Capture the cell that displays the provided text and extract its (X, Y) central coordinate. 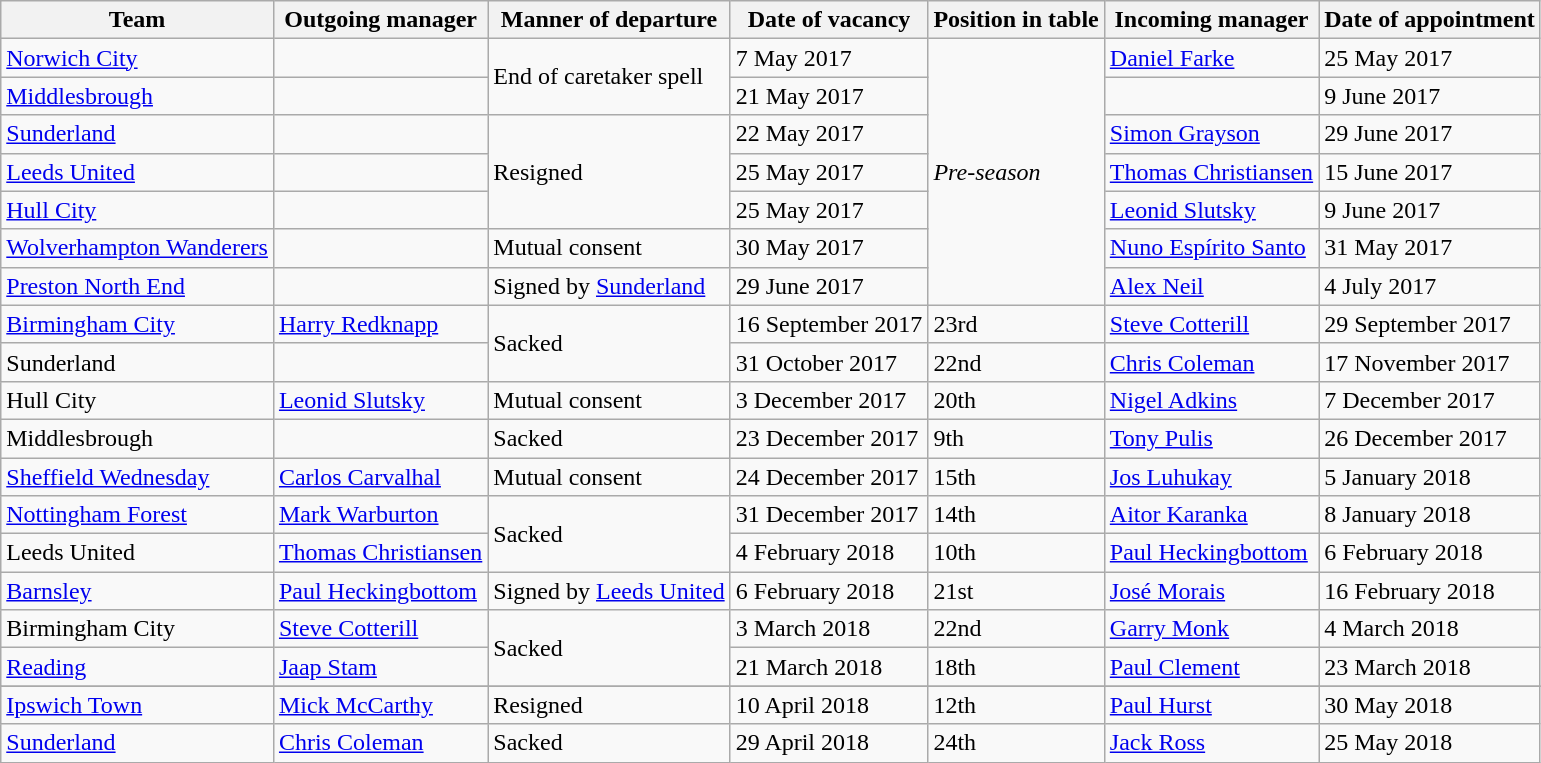
8 January 2018 (1430, 515)
Nottingham Forest (138, 515)
Aitor Karanka (1211, 515)
Ipswich Town (138, 705)
20th (1016, 400)
Pre-season (1016, 172)
Date of vacancy (829, 20)
3 March 2018 (829, 629)
24 December 2017 (829, 477)
Garry Monk (1211, 629)
10 April 2018 (829, 705)
23rd (1016, 324)
Alex Neil (1211, 286)
15 June 2017 (1430, 172)
5 January 2018 (1430, 477)
Nuno Espírito Santo (1211, 248)
Preston North End (138, 286)
Date of appointment (1430, 20)
Manner of departure (609, 20)
7 December 2017 (1430, 400)
12th (1016, 705)
José Morais (1211, 591)
3 December 2017 (829, 400)
4 February 2018 (829, 553)
29 September 2017 (1430, 324)
21 May 2017 (829, 96)
10th (1016, 553)
Team (138, 20)
18th (1016, 667)
Carlos Carvalhal (380, 477)
Mick McCarthy (380, 705)
Barnsley (138, 591)
21st (1016, 591)
Wolverhampton Wanderers (138, 248)
Norwich City (138, 58)
23 March 2018 (1430, 667)
16 September 2017 (829, 324)
7 May 2017 (829, 58)
21 March 2018 (829, 667)
31 December 2017 (829, 515)
Mark Warburton (380, 515)
31 October 2017 (829, 362)
Outgoing manager (380, 20)
14th (1016, 515)
Jack Ross (1211, 743)
9th (1016, 438)
Signed by Sunderland (609, 286)
Incoming manager (1211, 20)
Position in table (1016, 20)
24th (1016, 743)
Tony Pulis (1211, 438)
Sheffield Wednesday (138, 477)
23 December 2017 (829, 438)
Signed by Leeds United (609, 591)
30 May 2017 (829, 248)
Jaap Stam (380, 667)
Daniel Farke (1211, 58)
31 May 2017 (1430, 248)
4 March 2018 (1430, 629)
4 July 2017 (1430, 286)
Harry Redknapp (380, 324)
16 February 2018 (1430, 591)
30 May 2018 (1430, 705)
Paul Hurst (1211, 705)
Jos Luhukay (1211, 477)
17 November 2017 (1430, 362)
15th (1016, 477)
Reading (138, 667)
End of caretaker spell (609, 77)
25 May 2018 (1430, 743)
26 December 2017 (1430, 438)
Simon Grayson (1211, 134)
Nigel Adkins (1211, 400)
29 April 2018 (829, 743)
22 May 2017 (829, 134)
Paul Clement (1211, 667)
